Find where the given text appears and provide that cell's center as [x, y] coordinate. 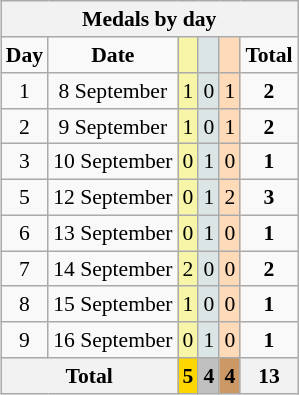
Medals by day [150, 19]
9 September [112, 126]
12 September [112, 197]
6 [24, 233]
15 September [112, 304]
Day [24, 55]
9 [24, 340]
13 [268, 376]
14 September [112, 269]
10 September [112, 162]
16 September [112, 340]
8 [24, 304]
13 September [112, 233]
Date [112, 55]
7 [24, 269]
8 September [112, 91]
